Output the [x, y] coordinate of the center of the cell containing the given text.  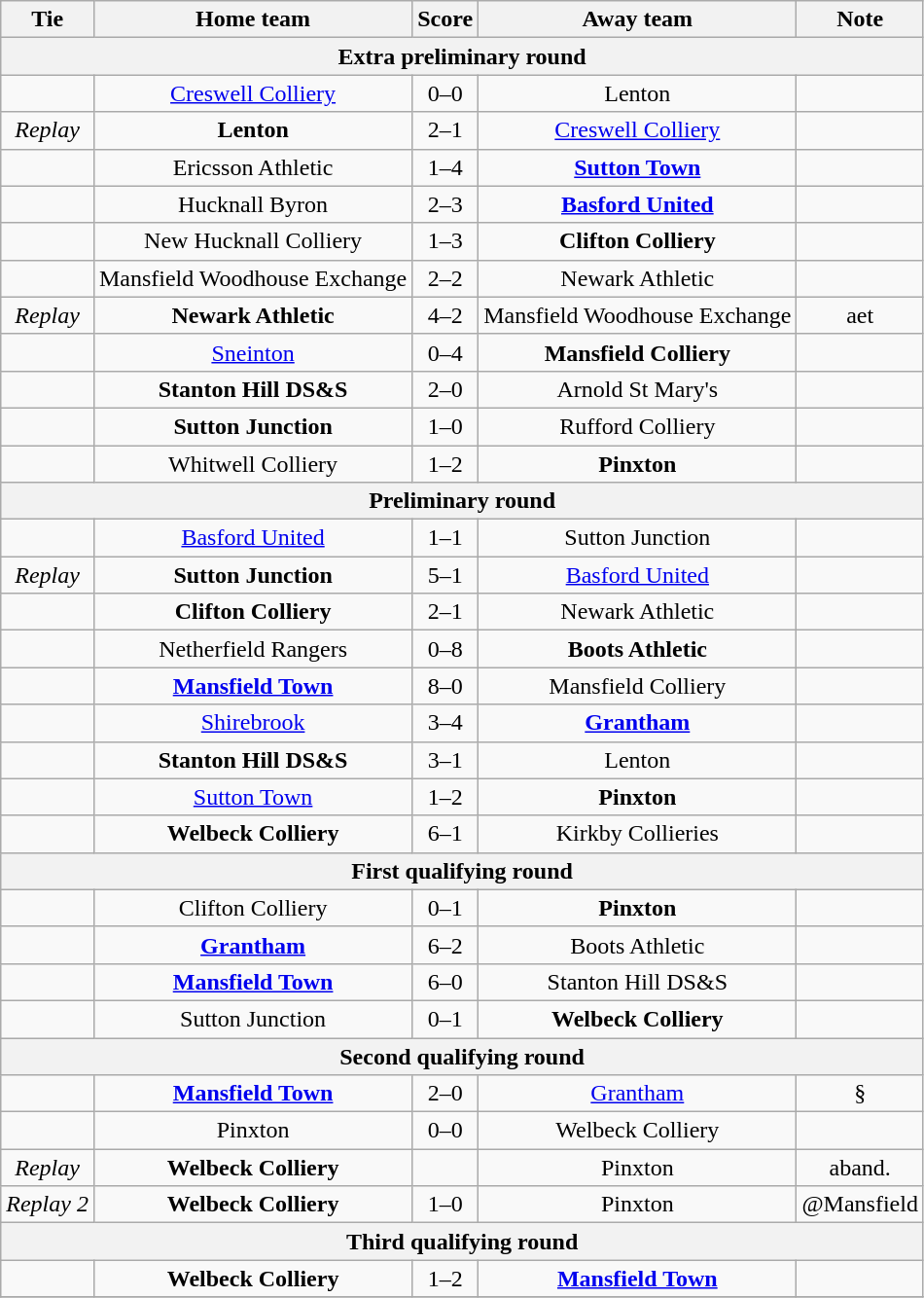
2–2 [445, 278]
Ericsson Athletic [253, 167]
Arnold St Mary's [638, 389]
Score [445, 19]
Away team [638, 19]
2–3 [445, 204]
Netherfield Rangers [253, 649]
Sneinton [253, 352]
@Mansfield [860, 1205]
Extra preliminary round [463, 56]
1–3 [445, 241]
6–1 [445, 834]
5–1 [445, 575]
1–1 [445, 538]
Rufford Colliery [638, 426]
Home team [253, 19]
Second qualifying round [463, 1056]
Replay 2 [48, 1205]
1–4 [445, 167]
Third qualifying round [463, 1242]
aband. [860, 1168]
4–2 [445, 315]
8–0 [445, 686]
Whitwell Colliery [253, 464]
First qualifying round [463, 871]
Kirkby Collieries [638, 834]
3–4 [445, 723]
Hucknall Byron [253, 204]
6–2 [445, 945]
3–1 [445, 760]
§ [860, 1094]
6–0 [445, 982]
Note [860, 19]
New Hucknall Colliery [253, 241]
0–4 [445, 352]
Shirebrook [253, 723]
0–8 [445, 649]
Preliminary round [463, 501]
Tie [48, 19]
aet [860, 315]
